Extract the [X, Y] coordinate from the center of the cell holding the provided text.  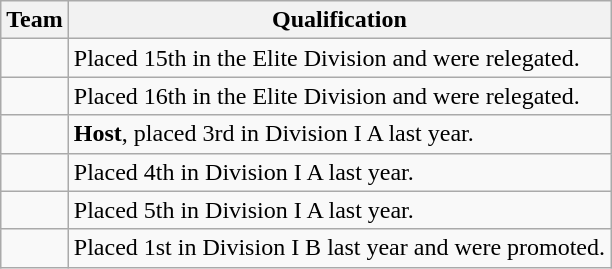
Placed 15th in the Elite Division and were relegated. [339, 58]
Placed 16th in the Elite Division and were relegated. [339, 96]
Placed 5th in Division I A last year. [339, 210]
Placed 1st in Division I B last year and were promoted. [339, 248]
Qualification [339, 20]
Placed 4th in Division I A last year. [339, 172]
Team [35, 20]
Host, placed 3rd in Division I A last year. [339, 134]
